Find where the given text appears and provide that cell's center as (X, Y) coordinate. 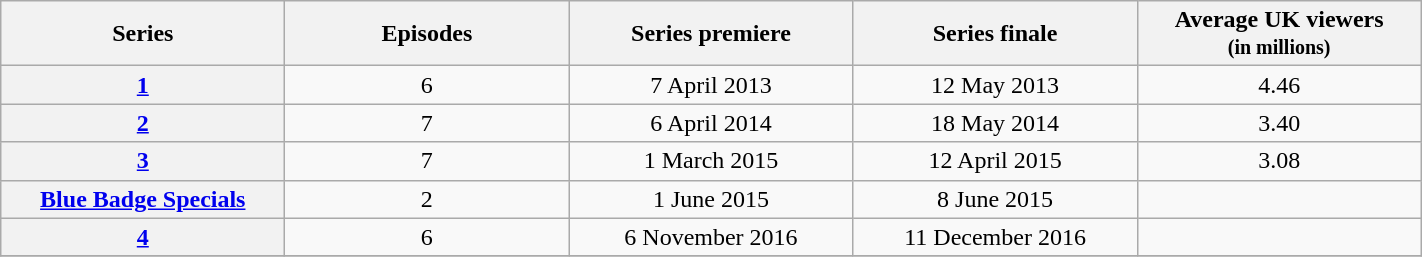
Series (143, 34)
4 (143, 237)
3 (143, 161)
11 December 2016 (995, 237)
6 November 2016 (711, 237)
3.40 (1279, 123)
18 May 2014 (995, 123)
Episodes (427, 34)
4.46 (1279, 85)
7 April 2013 (711, 85)
1 (143, 85)
Series premiere (711, 34)
Blue Badge Specials (143, 199)
1 March 2015 (711, 161)
1 June 2015 (711, 199)
6 April 2014 (711, 123)
3.08 (1279, 161)
8 June 2015 (995, 199)
Average UK viewers (in millions) (1279, 34)
Series finale (995, 34)
12 May 2013 (995, 85)
12 April 2015 (995, 161)
